Capture the cell that displays the provided text and extract its (x, y) central coordinate. 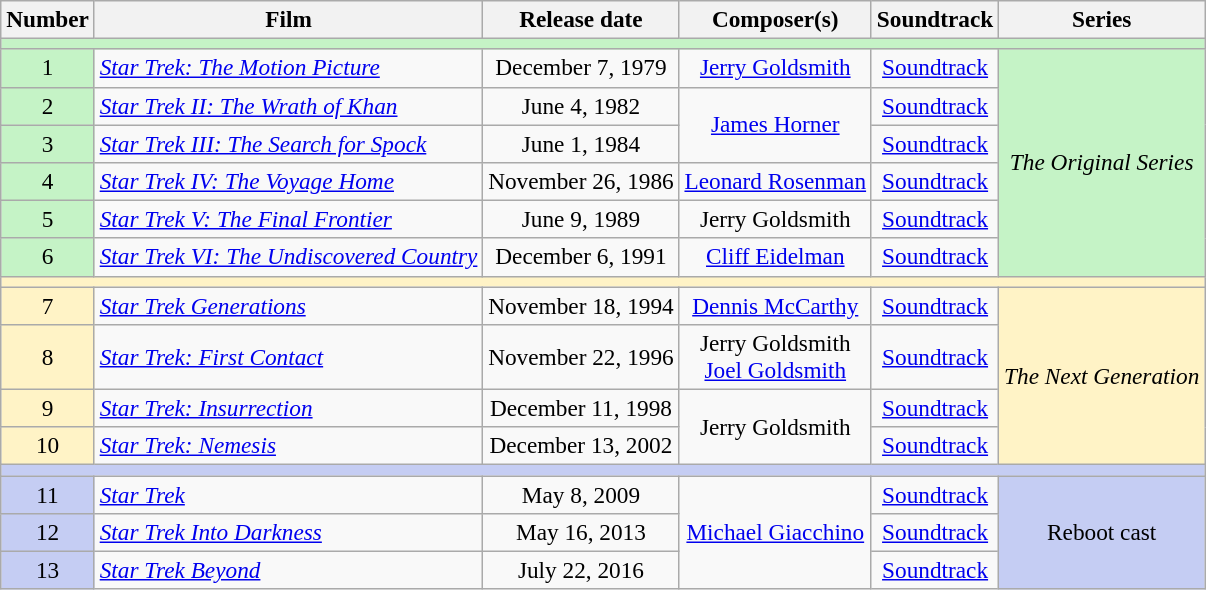
November 18, 1994 (581, 305)
Star Trek III: The Search for Spock (288, 143)
Cliff Eidelman (775, 257)
Jerry GoldsmithJoel Goldsmith (775, 356)
The Original Series (1102, 162)
June 1, 1984 (581, 143)
12 (48, 532)
Star Trek Beyond (288, 570)
December 13, 2002 (581, 446)
Star Trek VI: The Undiscovered Country (288, 257)
June 4, 1982 (581, 106)
Star Trek IV: The Voyage Home (288, 181)
10 (48, 446)
December 11, 1998 (581, 408)
The Next Generation (1102, 375)
December 7, 1979 (581, 68)
May 8, 2009 (581, 494)
8 (48, 356)
11 (48, 494)
Dennis McCarthy (775, 305)
Film (288, 19)
Number (48, 19)
Star Trek Generations (288, 305)
Release date (581, 19)
Star Trek V: The Final Frontier (288, 219)
Leonard Rosenman (775, 181)
Star Trek Into Darkness (288, 532)
Star Trek: The Motion Picture (288, 68)
June 9, 1989 (581, 219)
May 16, 2013 (581, 532)
2 (48, 106)
November 26, 1986 (581, 181)
7 (48, 305)
December 6, 1991 (581, 257)
4 (48, 181)
November 22, 1996 (581, 356)
Reboot cast (1102, 532)
July 22, 2016 (581, 570)
Star Trek II: The Wrath of Khan (288, 106)
James Horner (775, 125)
Star Trek: Nemesis (288, 446)
5 (48, 219)
6 (48, 257)
9 (48, 408)
Star Trek: First Contact (288, 356)
Composer(s) (775, 19)
Star Trek (288, 494)
1 (48, 68)
Series (1102, 19)
Michael Giacchino (775, 532)
3 (48, 143)
Star Trek: Insurrection (288, 408)
13 (48, 570)
